Find where the given text appears and provide that cell's center as [X, Y] coordinate. 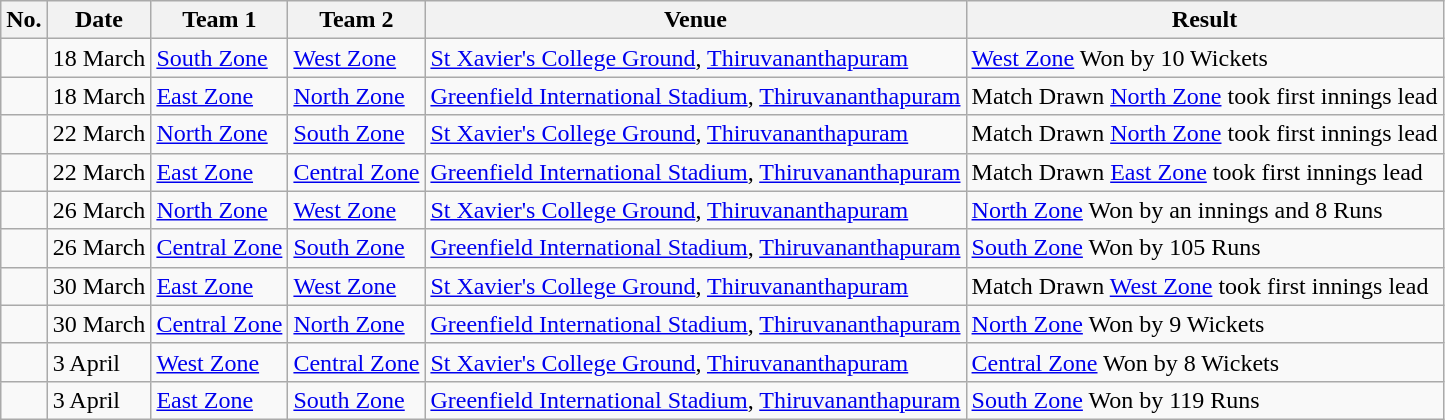
Team 1 [220, 20]
Match Drawn West Zone took first innings lead [1204, 286]
Date [99, 20]
North Zone Won by 9 Wickets [1204, 324]
North Zone Won by an innings and 8 Runs [1204, 210]
No. [24, 20]
Match Drawn East Zone took first innings lead [1204, 172]
South Zone Won by 119 Runs [1204, 400]
Result [1204, 20]
West Zone Won by 10 Wickets [1204, 58]
Central Zone Won by 8 Wickets [1204, 362]
South Zone Won by 105 Runs [1204, 248]
Team 2 [356, 20]
Venue [696, 20]
